Capture the cell that displays the provided text and extract its (x, y) central coordinate. 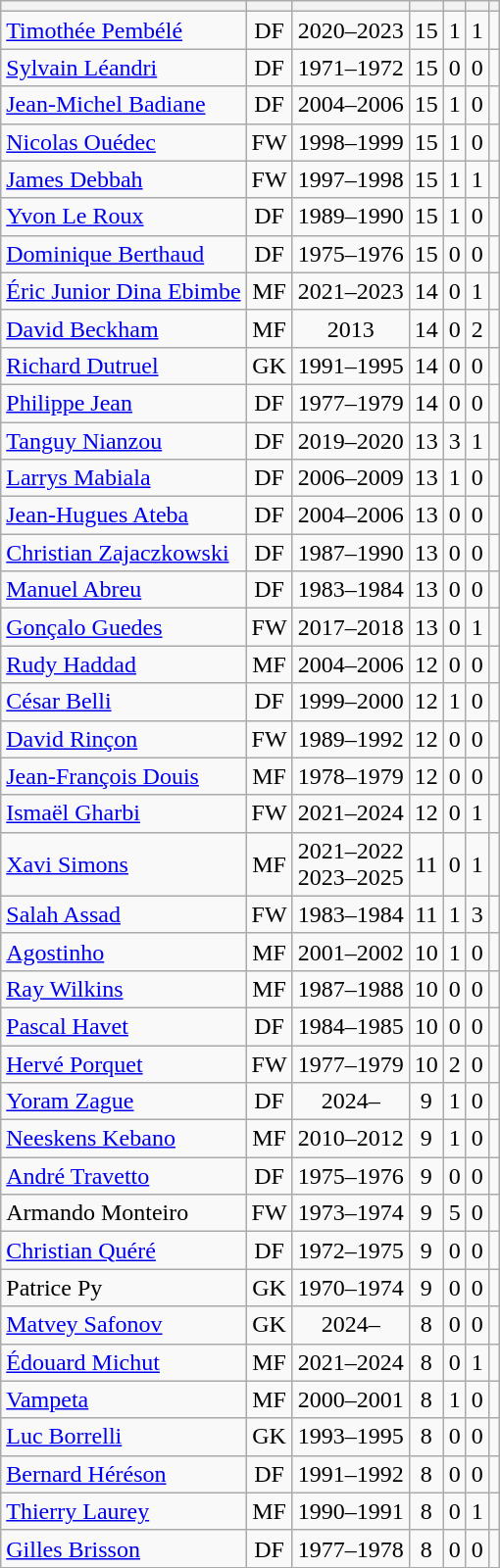
James Debbah (124, 179)
1978–1979 (351, 776)
Ray Wilkins (124, 989)
Dominique Berthaud (124, 254)
1987–1988 (351, 989)
2001–2002 (351, 952)
Nicolas Ouédec (124, 142)
Ismaël Gharbi (124, 813)
Christian Zajaczkowski (124, 553)
Édouard Michut (124, 1362)
2020–2023 (351, 30)
Philippe Jean (124, 403)
Éric Junior Dina Ebimbe (124, 291)
David Beckham (124, 328)
Armando Monteiro (124, 1213)
Jean-François Douis (124, 776)
Gonçalo Guedes (124, 627)
5 (455, 1213)
1993–1995 (351, 1437)
1989–1992 (351, 739)
Patrice Py (124, 1288)
1991–1995 (351, 366)
2019–2020 (351, 440)
Thierry Laurey (124, 1511)
2000–2001 (351, 1399)
1971–1972 (351, 68)
1989–1990 (351, 217)
1970–1974 (351, 1288)
2010–2012 (351, 1139)
Xavi Simons (124, 864)
1972–1975 (351, 1250)
Richard Dutruel (124, 366)
2021–20222023–2025 (351, 864)
1998–1999 (351, 142)
Yoram Zague (124, 1102)
Yvon Le Roux (124, 217)
1997–1998 (351, 179)
Rudy Haddad (124, 664)
Timothée Pembélé (124, 30)
Luc Borrelli (124, 1437)
André Travetto (124, 1176)
Jean-Hugues Ateba (124, 515)
Sylvain Léandri (124, 68)
1999–2000 (351, 702)
1984–1985 (351, 1026)
2013 (351, 328)
1990–1991 (351, 1511)
2021–2023 (351, 291)
Vampeta (124, 1399)
1987–1990 (351, 553)
Tanguy Nianzou (124, 440)
2017–2018 (351, 627)
Jean-Michel Badiane (124, 105)
César Belli (124, 702)
Bernard Héréson (124, 1474)
1991–1992 (351, 1474)
Manuel Abreu (124, 590)
1977–1978 (351, 1548)
Hervé Porquet (124, 1063)
Christian Quéré (124, 1250)
Larrys Mabiala (124, 478)
Pascal Havet (124, 1026)
Gilles Brisson (124, 1548)
Neeskens Kebano (124, 1139)
2006–2009 (351, 478)
1973–1974 (351, 1213)
Agostinho (124, 952)
Matvey Safonov (124, 1325)
Salah Assad (124, 914)
David Rinçon (124, 739)
